Identify which cell holds the provided text, then report its [x, y] central coordinate. 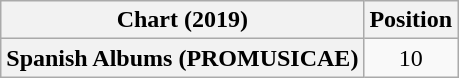
Spanish Albums (PROMUSICAE) [182, 58]
Position [411, 20]
10 [411, 58]
Chart (2019) [182, 20]
